Capture the cell that displays the provided text and extract its [X, Y] central coordinate. 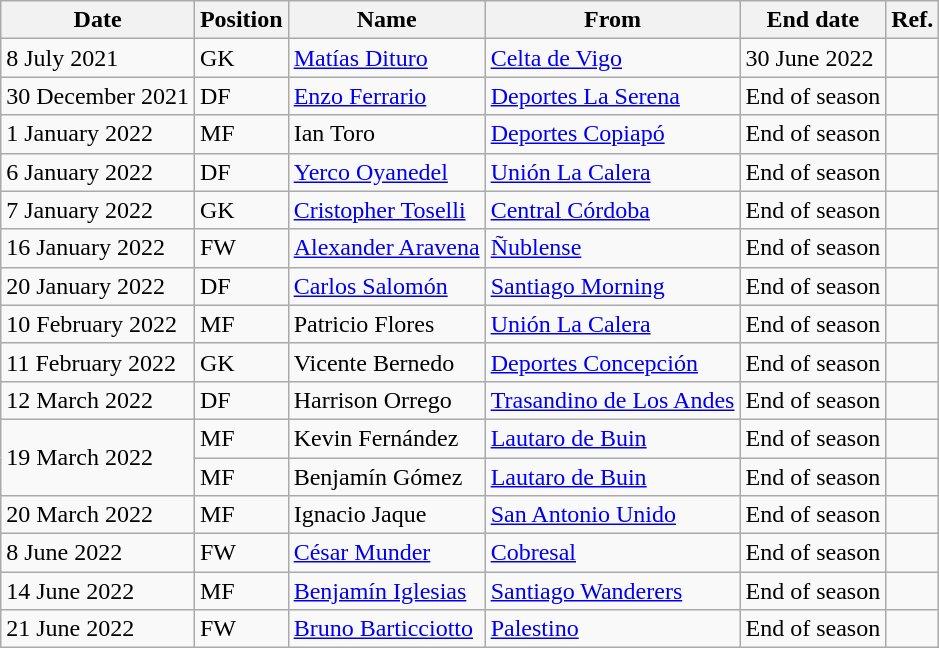
20 March 2022 [98, 515]
César Munder [386, 553]
Kevin Fernández [386, 438]
Harrison Orrego [386, 400]
Date [98, 20]
Enzo Ferrario [386, 96]
Bruno Barticciotto [386, 629]
11 February 2022 [98, 362]
Vicente Bernedo [386, 362]
San Antonio Unido [612, 515]
Alexander Aravena [386, 248]
21 June 2022 [98, 629]
10 February 2022 [98, 324]
Santiago Wanderers [612, 591]
19 March 2022 [98, 457]
Matías Dituro [386, 58]
Deportes La Serena [612, 96]
From [612, 20]
Ignacio Jaque [386, 515]
16 January 2022 [98, 248]
30 June 2022 [813, 58]
14 June 2022 [98, 591]
End date [813, 20]
Carlos Salomón [386, 286]
Deportes Copiapó [612, 134]
8 July 2021 [98, 58]
Position [241, 20]
Cobresal [612, 553]
Celta de Vigo [612, 58]
Trasandino de Los Andes [612, 400]
1 January 2022 [98, 134]
Patricio Flores [386, 324]
Ñublense [612, 248]
7 January 2022 [98, 210]
Benjamín Iglesias [386, 591]
Palestino [612, 629]
Benjamín Gómez [386, 477]
12 March 2022 [98, 400]
Cristopher Toselli [386, 210]
Ref. [912, 20]
Ian Toro [386, 134]
6 January 2022 [98, 172]
30 December 2021 [98, 96]
Deportes Concepción [612, 362]
Santiago Morning [612, 286]
20 January 2022 [98, 286]
8 June 2022 [98, 553]
Name [386, 20]
Central Córdoba [612, 210]
Yerco Oyanedel [386, 172]
